Return the (x, y) coordinate for the center point of the cell that contains the specified text.  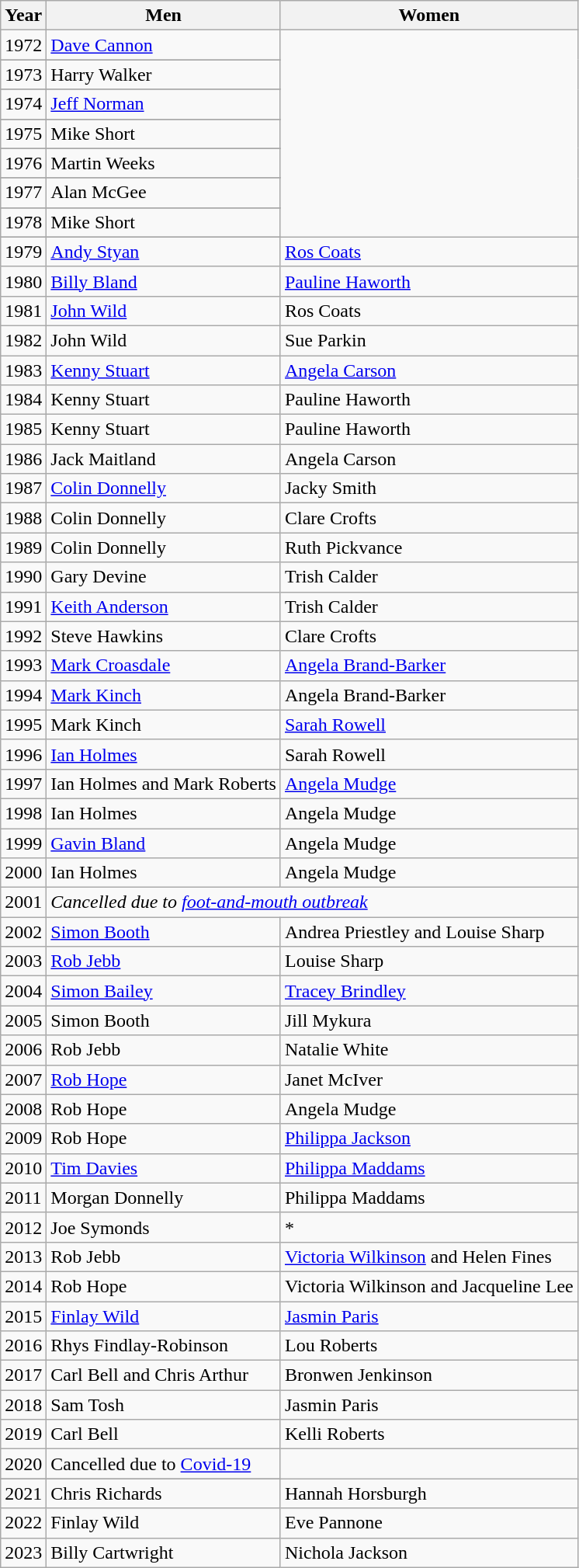
Dave Cannon (164, 45)
Philippa Jackson (428, 1139)
Jeff Norman (164, 104)
Ruth Pickvance (428, 548)
1986 (23, 459)
1990 (23, 577)
Hannah Horsburgh (428, 1493)
Bronwen Jenkinson (428, 1375)
Steve Hawkins (164, 636)
Billy Bland (164, 281)
1974 (23, 104)
1988 (23, 518)
1972 (23, 45)
2009 (23, 1139)
2005 (23, 1020)
2013 (23, 1257)
Keith Anderson (164, 607)
Joe Symonds (164, 1227)
2022 (23, 1523)
Victoria Wilkinson and Jacqueline Lee (428, 1286)
1976 (23, 163)
Natalie White (428, 1050)
Tracey Brindley (428, 991)
Carl Bell and Chris Arthur (164, 1375)
Morgan Donnelly (164, 1198)
2018 (23, 1405)
Sam Tosh (164, 1405)
Alan McGee (164, 193)
Eve Pannone (428, 1523)
1983 (23, 370)
Cancelled due to Covid-19 (164, 1464)
1982 (23, 340)
Nichola Jackson (428, 1552)
1980 (23, 281)
1994 (23, 695)
Martin Weeks (164, 163)
2016 (23, 1346)
Tim Davies (164, 1168)
2019 (23, 1434)
1979 (23, 252)
Jill Mykura (428, 1020)
1984 (23, 400)
1981 (23, 311)
Andrea Priestley and Louise Sharp (428, 932)
1973 (23, 75)
Men (164, 16)
1997 (23, 784)
Kelli Roberts (428, 1434)
2020 (23, 1464)
Lou Roberts (428, 1346)
2006 (23, 1050)
1978 (23, 222)
Gavin Bland (164, 843)
Gary Devine (164, 577)
Year (23, 16)
Simon Bailey (164, 991)
Mark Croasdale (164, 666)
Victoria Wilkinson and Helen Fines (428, 1257)
2002 (23, 932)
Jack Maitland (164, 459)
1989 (23, 548)
2004 (23, 991)
Louise Sharp (428, 961)
1992 (23, 636)
Ian Holmes and Mark Roberts (164, 784)
Rhys Findlay-Robinson (164, 1346)
1996 (23, 754)
2021 (23, 1493)
* (428, 1227)
Harry Walker (164, 75)
Janet McIver (428, 1080)
Sue Parkin (428, 340)
2007 (23, 1080)
2011 (23, 1198)
Jacky Smith (428, 488)
Billy Cartwright (164, 1552)
1995 (23, 725)
1991 (23, 607)
2023 (23, 1552)
Andy Styan (164, 252)
2008 (23, 1109)
1977 (23, 193)
2003 (23, 961)
2012 (23, 1227)
2010 (23, 1168)
2001 (23, 902)
1975 (23, 134)
1987 (23, 488)
Carl Bell (164, 1434)
2014 (23, 1286)
Cancelled due to foot-and-mouth outbreak (312, 902)
1993 (23, 666)
2000 (23, 873)
Chris Richards (164, 1493)
1999 (23, 843)
2015 (23, 1316)
1998 (23, 813)
1985 (23, 429)
2017 (23, 1375)
Women (428, 16)
